Search for the cell housing the specified text and yield its [x, y] center coordinate. 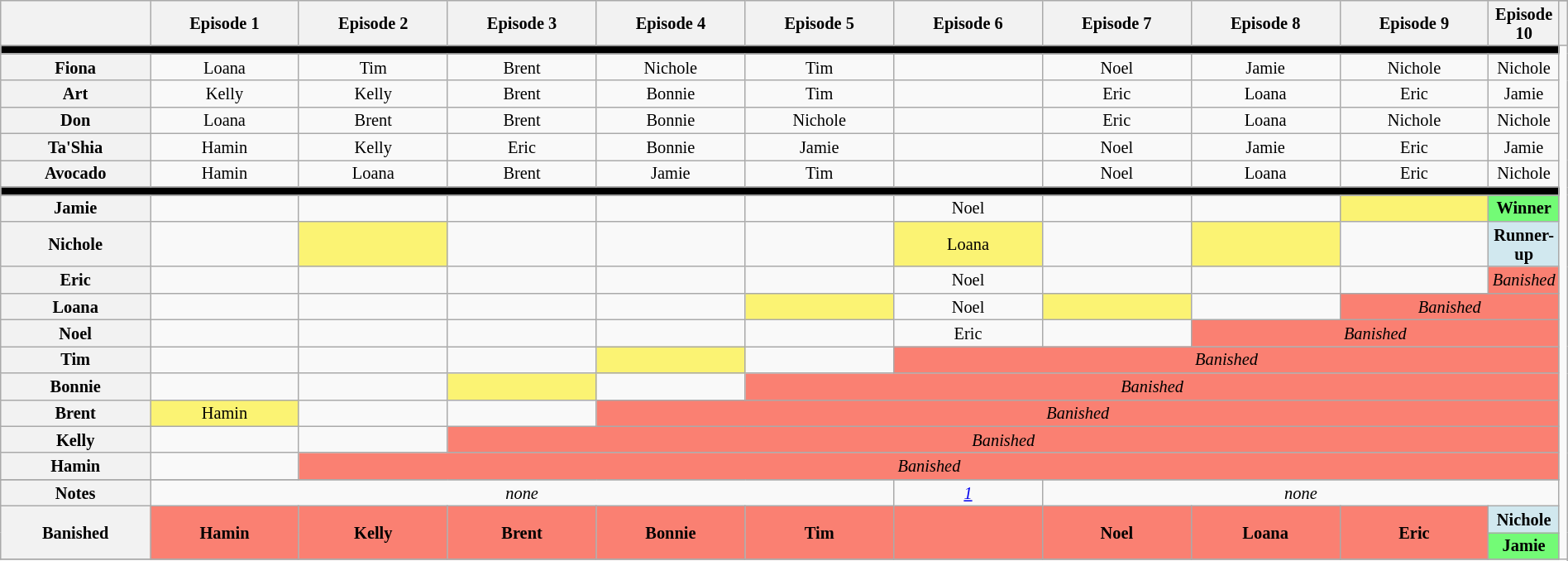
Runner-up [1524, 243]
Episode 7 [1116, 23]
Episode 5 [820, 23]
Episode 1 [225, 23]
Winner [1524, 208]
Don [76, 120]
Episode 9 [1414, 23]
Episode 2 [373, 23]
Episode 8 [1265, 23]
Episode 3 [522, 23]
Notes [76, 492]
Avocado [76, 173]
1 [968, 492]
Fiona [76, 67]
Episode 4 [671, 23]
Episode 6 [968, 23]
Ta'Shia [76, 146]
Art [76, 93]
Episode 10 [1524, 23]
